From the cell containing the given text, extract its center point as (X, Y) coordinate. 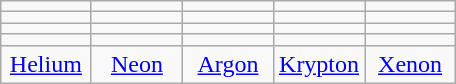
Helium (46, 64)
Xenon (410, 64)
Argon (228, 64)
Neon (136, 64)
Krypton (320, 64)
